Determine the [X, Y] coordinate at the center of the cell enclosing the given text.  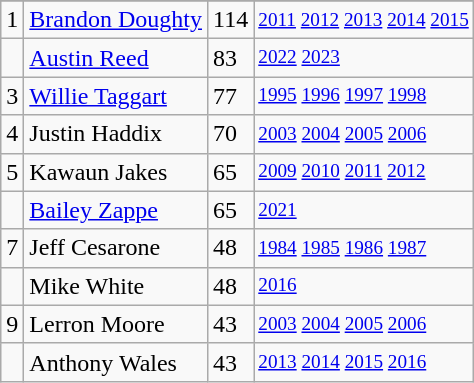
1 [12, 20]
77 [231, 96]
1984 1985 1986 1987 [364, 248]
Austin Reed [116, 58]
3 [12, 96]
2022 2023 [364, 58]
1995 1996 1997 1998 [364, 96]
2009 2010 2011 2012 [364, 172]
2021 [364, 210]
Justin Haddix [116, 134]
Anthony Wales [116, 362]
5 [12, 172]
Jeff Cesarone [116, 248]
Kawaun Jakes [116, 172]
Bailey Zappe [116, 210]
Lerron Moore [116, 324]
Willie Taggart [116, 96]
2013 2014 2015 2016 [364, 362]
Brandon Doughty [116, 20]
2011 2012 2013 2014 2015 [364, 20]
7 [12, 248]
4 [12, 134]
70 [231, 134]
Mike White [116, 286]
114 [231, 20]
9 [12, 324]
83 [231, 58]
2016 [364, 286]
